Extract the (X, Y) coordinate from the center of the cell holding the provided text.  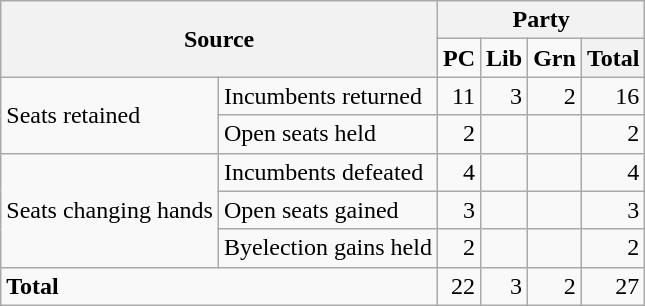
16 (613, 96)
Byelection gains held (328, 248)
Incumbents returned (328, 96)
PC (458, 58)
27 (613, 286)
Seats retained (110, 115)
Incumbents defeated (328, 172)
Party (540, 20)
Seats changing hands (110, 210)
11 (458, 96)
Grn (555, 58)
22 (458, 286)
Lib (504, 58)
Open seats held (328, 134)
Source (220, 39)
Open seats gained (328, 210)
